For the text-containing cell, return its midpoint in [X, Y] coordinate format. 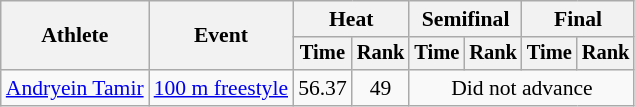
Andryein Tamir [75, 88]
Event [221, 36]
Athlete [75, 36]
Semifinal [465, 19]
49 [381, 88]
56.37 [322, 88]
100 m freestyle [221, 88]
Final [578, 19]
Heat [351, 19]
Did not advance [522, 88]
